From the cell containing the given text, extract its center point as (X, Y) coordinate. 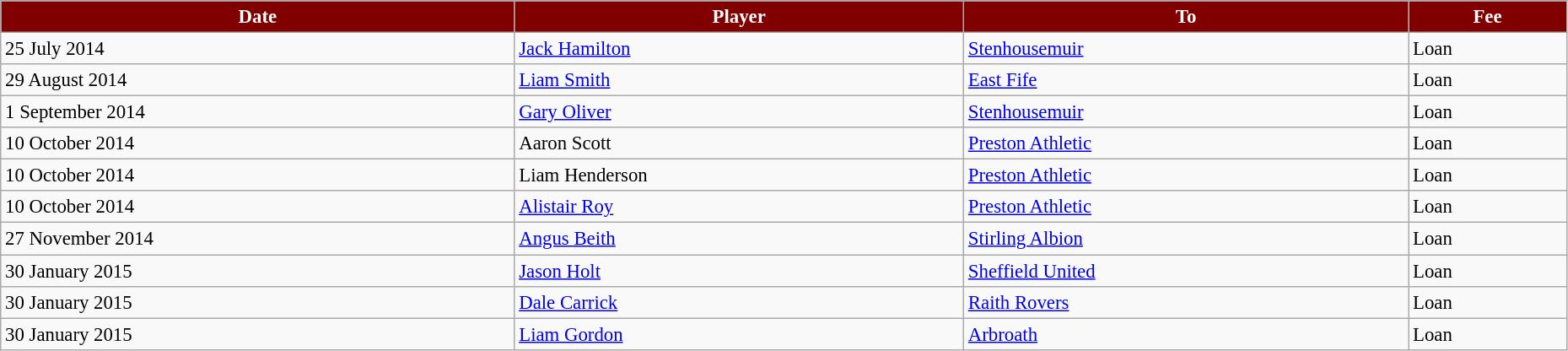
Jason Holt (739, 271)
Angus Beith (739, 239)
Arbroath (1186, 334)
Liam Gordon (739, 334)
Liam Smith (739, 80)
Fee (1488, 17)
Gary Oliver (739, 112)
Jack Hamilton (739, 49)
25 July 2014 (258, 49)
Player (739, 17)
Stirling Albion (1186, 239)
East Fife (1186, 80)
To (1186, 17)
29 August 2014 (258, 80)
Dale Carrick (739, 302)
Liam Henderson (739, 175)
1 September 2014 (258, 112)
Aaron Scott (739, 143)
Date (258, 17)
27 November 2014 (258, 239)
Raith Rovers (1186, 302)
Alistair Roy (739, 207)
Sheffield United (1186, 271)
